Locate the cell with the specified text and output its (X, Y) center coordinate. 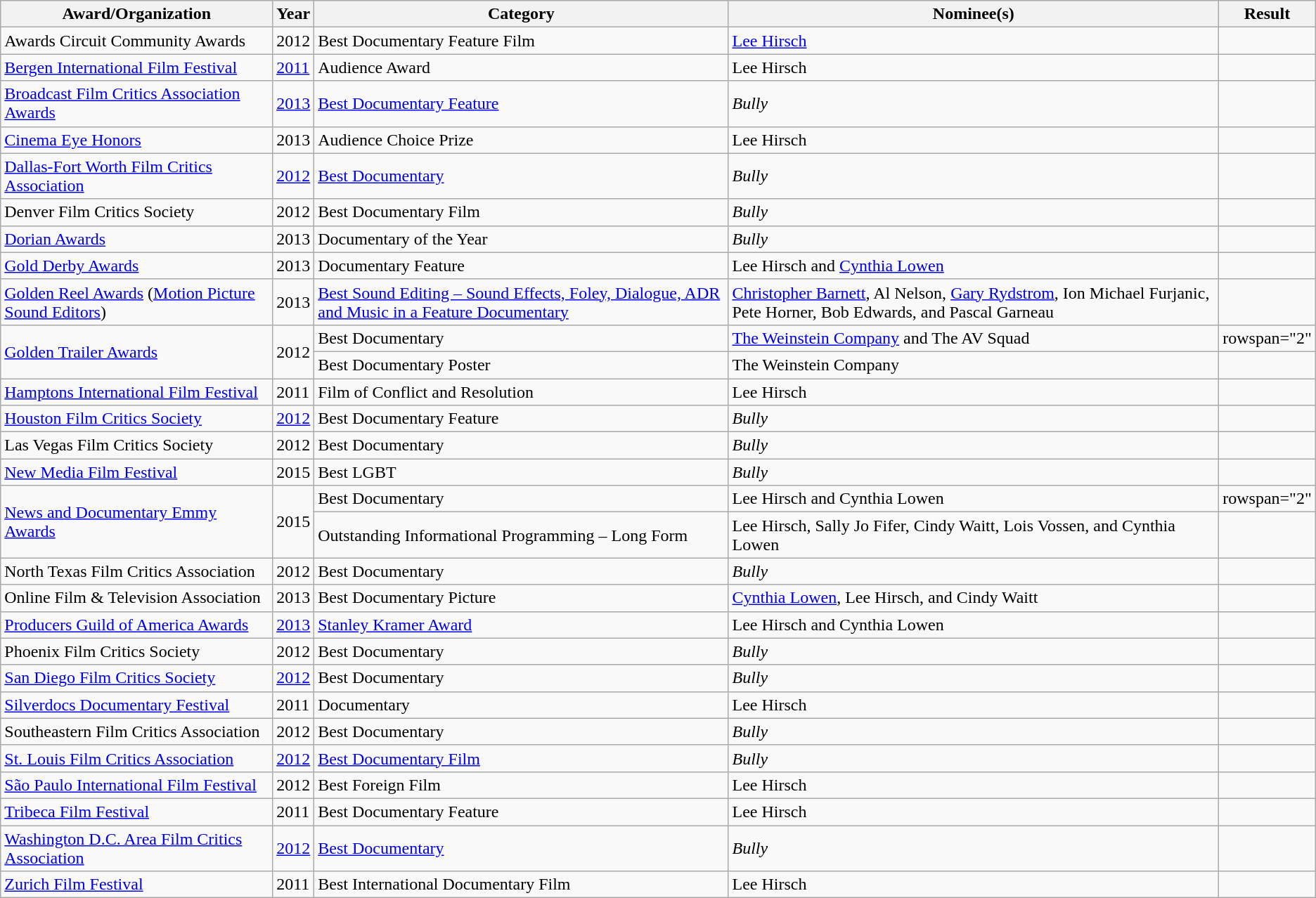
Dorian Awards (136, 239)
Tribeca Film Festival (136, 812)
Southeastern Film Critics Association (136, 731)
Best International Documentary Film (522, 885)
Outstanding Informational Programming – Long Form (522, 535)
Golden Reel Awards (Motion Picture Sound Editors) (136, 302)
Result (1267, 14)
The Weinstein Company and The AV Squad (974, 338)
Awards Circuit Community Awards (136, 41)
Golden Trailer Awards (136, 351)
São Paulo International Film Festival (136, 785)
Lee Hirsch, Sally Jo Fifer, Cindy Waitt, Lois Vossen, and Cynthia Lowen (974, 535)
Best Foreign Film (522, 785)
Silverdocs Documentary Festival (136, 705)
Audience Award (522, 67)
Zurich Film Festival (136, 885)
Hamptons International Film Festival (136, 391)
Cynthia Lowen, Lee Hirsch, and Cindy Waitt (974, 598)
Audience Choice Prize (522, 140)
New Media Film Festival (136, 472)
Producers Guild of America Awards (136, 625)
Cinema Eye Honors (136, 140)
St. Louis Film Critics Association (136, 758)
Washington D.C. Area Film Critics Association (136, 847)
Gold Derby Awards (136, 266)
Year (294, 14)
Denver Film Critics Society (136, 212)
Best Sound Editing – Sound Effects, Foley, Dialogue, ADR and Music in a Feature Documentary (522, 302)
Christopher Barnett, Al Nelson, Gary Rydstrom, Ion Michael Furjanic, Pete Horner, Bob Edwards, and Pascal Garneau (974, 302)
Documentary Feature (522, 266)
Best Documentary Picture (522, 598)
Award/Organization (136, 14)
Houston Film Critics Society (136, 419)
Bergen International Film Festival (136, 67)
Broadcast Film Critics Association Awards (136, 104)
Category (522, 14)
Las Vegas Film Critics Society (136, 445)
Nominee(s) (974, 14)
News and Documentary Emmy Awards (136, 521)
The Weinstein Company (974, 365)
Stanley Kramer Award (522, 625)
Dallas-Fort Worth Film Critics Association (136, 176)
Phoenix Film Critics Society (136, 651)
Documentary of the Year (522, 239)
Online Film & Television Association (136, 598)
Film of Conflict and Resolution (522, 391)
Documentary (522, 705)
Best Documentary Poster (522, 365)
Best Documentary Feature Film (522, 41)
San Diego Film Critics Society (136, 678)
Best LGBT (522, 472)
North Texas Film Critics Association (136, 571)
